For the text-containing cell, return its midpoint in (x, y) coordinate format. 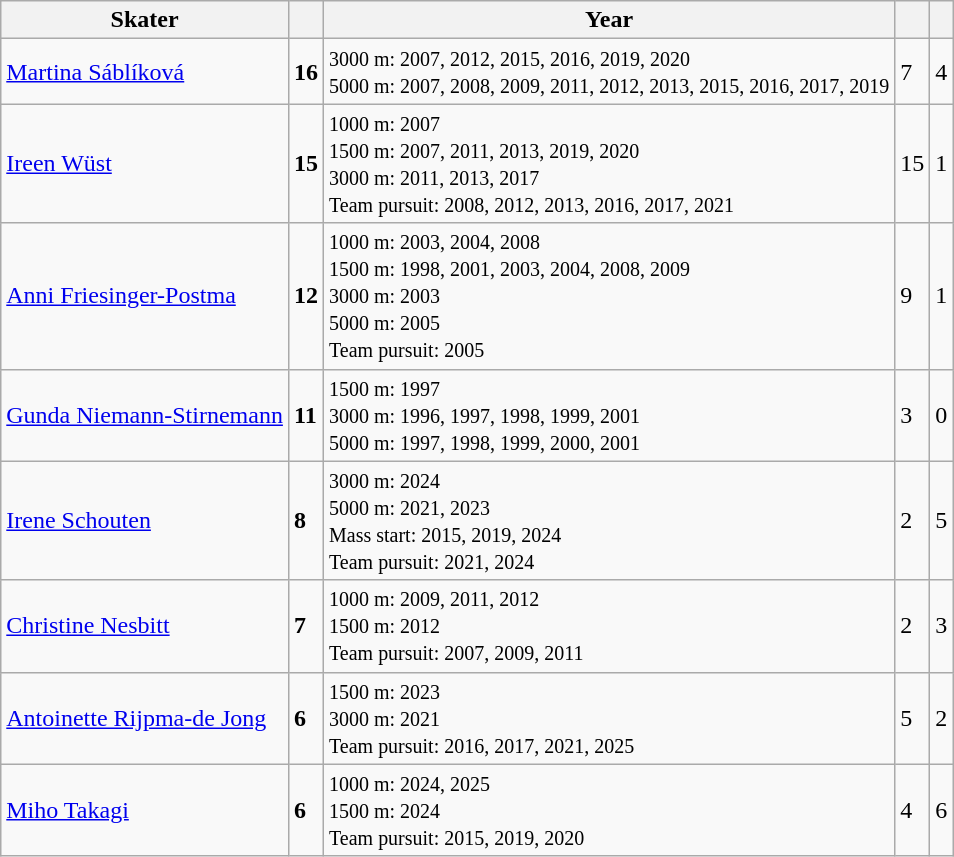
1000 m: 2009, 2011, 20121500 m: 2012Team pursuit: 2007, 2009, 2011 (608, 626)
8 (306, 520)
1000 m: 2024, 20251500 m: 2024Team pursuit: 2015, 2019, 2020 (608, 810)
Ireen Wüst (145, 164)
1500 m: 20233000 m: 2021Team pursuit: 2016, 2017, 2021, 2025 (608, 718)
16 (306, 72)
0 (942, 415)
Gunda Niemann-Stirnemann (145, 415)
1000 m: 2003, 2004, 20081500 m: 1998, 2001, 2003, 2004, 2008, 20093000 m: 20035000 m: 2005Team pursuit: 2005 (608, 296)
9 (912, 296)
Skater (145, 20)
Irene Schouten (145, 520)
1500 m: 19973000 m: 1996, 1997, 1998, 1999, 20015000 m: 1997, 1998, 1999, 2000, 2001 (608, 415)
3000 m: 2007, 2012, 2015, 2016, 2019, 20205000 m: 2007, 2008, 2009, 2011, 2012, 2013, 2015, 2016, 2017, 2019 (608, 72)
Christine Nesbitt (145, 626)
Anni Friesinger-Postma (145, 296)
1000 m: 20071500 m: 2007, 2011, 2013, 2019, 20203000 m: 2011, 2013, 2017 Team pursuit: 2008, 2012, 2013, 2016, 2017, 2021 (608, 164)
3000 m: 20245000 m: 2021, 2023Mass start: 2015, 2019, 2024 Team pursuit: 2021, 2024 (608, 520)
Martina Sáblíková (145, 72)
Antoinette Rijpma-de Jong (145, 718)
Miho Takagi (145, 810)
Year (608, 20)
12 (306, 296)
11 (306, 415)
